Return the [X, Y] coordinate for the center point of the cell that contains the specified text.  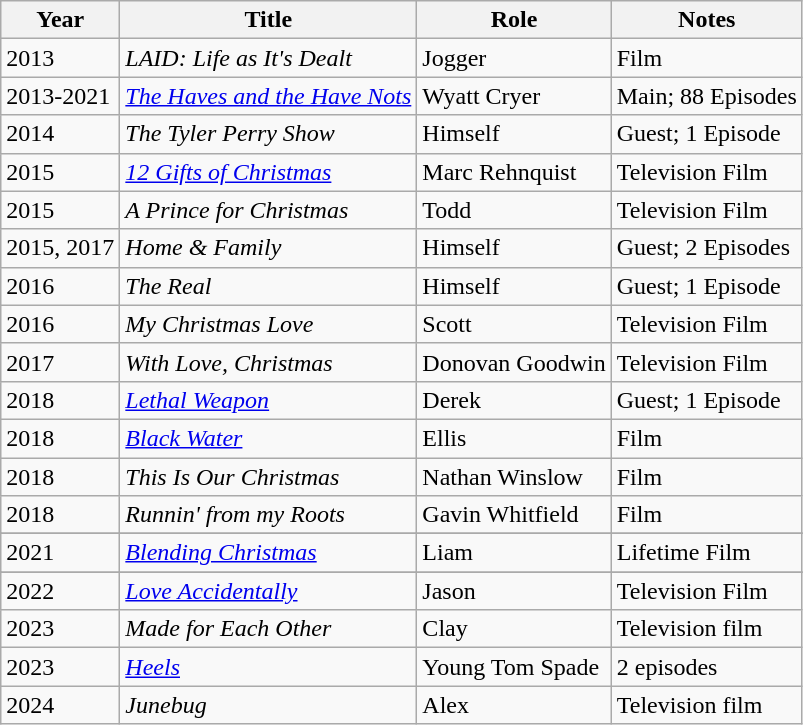
2014 [60, 134]
2017 [60, 362]
Heels [268, 667]
Lethal Weapon [268, 400]
Gavin Whitfield [514, 515]
Blending Christmas [268, 553]
2024 [60, 705]
Scott [514, 324]
Role [514, 20]
Derek [514, 400]
The Real [268, 286]
2013-2021 [60, 96]
Donovan Goodwin [514, 362]
Wyatt Cryer [514, 96]
Title [268, 20]
My Christmas Love [268, 324]
Marc Rehnquist [514, 172]
12 Gifts of Christmas [268, 172]
Love Accidentally [268, 591]
Alex [514, 705]
Lifetime Film [706, 553]
Home & Family [268, 248]
Jason [514, 591]
This Is Our Christmas [268, 477]
With Love, Christmas [268, 362]
Clay [514, 629]
Main; 88 Episodes [706, 96]
Jogger [514, 58]
2 episodes [706, 667]
2022 [60, 591]
Made for Each Other [268, 629]
Notes [706, 20]
Year [60, 20]
Black Water [268, 438]
Liam [514, 553]
Young Tom Spade [514, 667]
Guest; 2 Episodes [706, 248]
A Prince for Christmas [268, 210]
Runnin' from my Roots [268, 515]
Ellis [514, 438]
Junebug [268, 705]
2015, 2017 [60, 248]
2013 [60, 58]
2021 [60, 553]
Todd [514, 210]
LAID: Life as It's Dealt [268, 58]
Nathan Winslow [514, 477]
The Haves and the Have Nots [268, 96]
The Tyler Perry Show [268, 134]
